Provide the (x, y) coordinate of the cell's center where the given text is located.  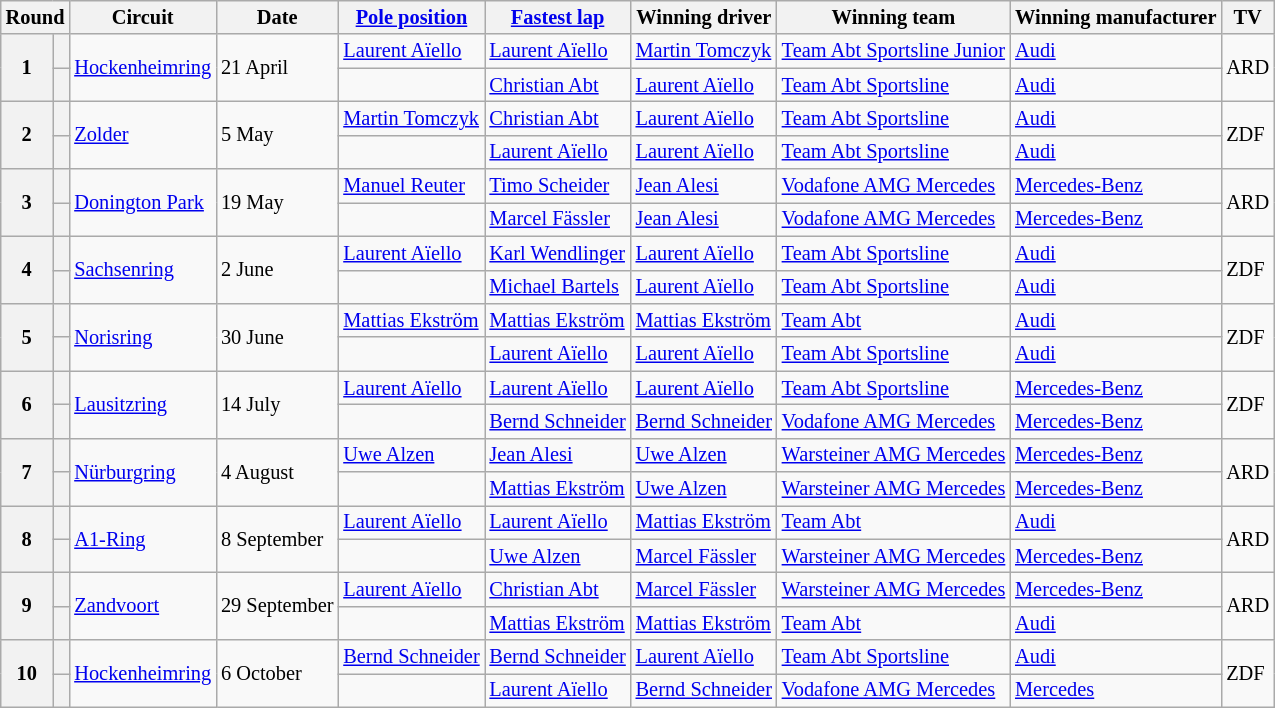
Team Abt Sportsline Junior (894, 51)
5 May (277, 134)
19 May (277, 202)
Winning team (894, 17)
2 June (277, 270)
Norisring (142, 336)
Winning manufacturer (1116, 17)
14 July (277, 404)
Michael Bartels (558, 287)
Timo Scheider (558, 186)
10 (27, 674)
Nürburgring (142, 472)
3 (27, 202)
4 (27, 270)
Donington Park (142, 202)
6 October (277, 674)
Fastest lap (558, 17)
8 (27, 538)
TV (1248, 17)
Mercedes (1116, 690)
A1-Ring (142, 538)
2 (27, 134)
4 August (277, 472)
Winning driver (704, 17)
29 September (277, 606)
Karl Wendlinger (558, 253)
30 June (277, 336)
21 April (277, 68)
1 (27, 68)
Zolder (142, 134)
8 September (277, 538)
6 (27, 404)
Manuel Reuter (411, 186)
Zandvoort (142, 606)
Date (277, 17)
7 (27, 472)
Sachsenring (142, 270)
Pole position (411, 17)
9 (27, 606)
5 (27, 336)
Lausitzring (142, 404)
Circuit (142, 17)
Round (36, 17)
